Return (X, Y) of the center of cell containing provided text 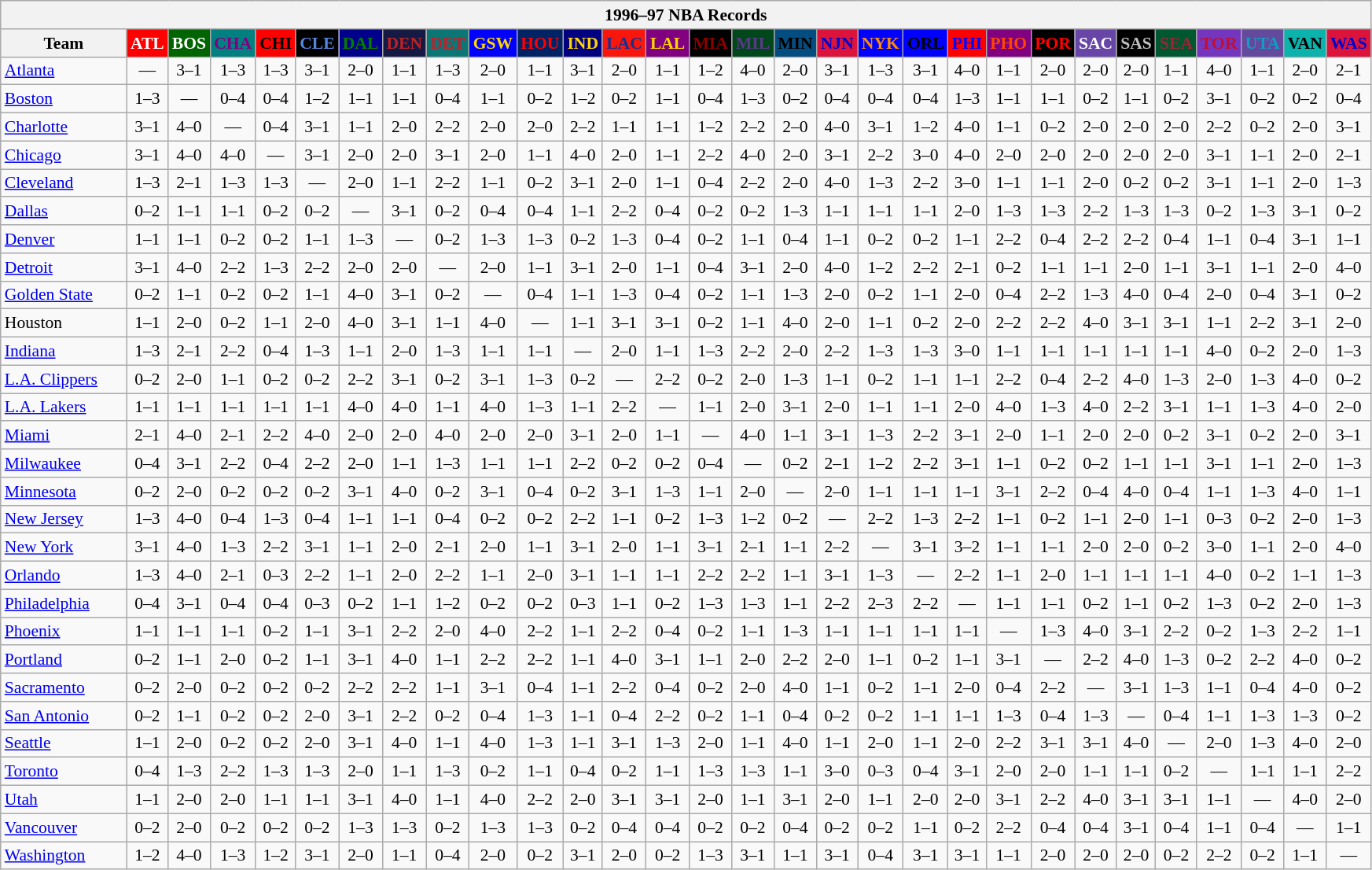
Chicago (64, 155)
Seattle (64, 743)
Milwaukee (64, 463)
Indiana (64, 352)
PHI (967, 43)
BOS (189, 43)
New York (64, 547)
2–3 (881, 603)
Houston (64, 323)
LAL (668, 43)
LAC (624, 43)
SAS (1136, 43)
NJN (837, 43)
CHA (233, 43)
San Antonio (64, 716)
PHO (1008, 43)
Atlanta (64, 71)
Minnesota (64, 492)
MIA (710, 43)
Team (64, 43)
TOR (1219, 43)
Orlando (64, 576)
Utah (64, 800)
HOU (539, 43)
MIL (753, 43)
Golden State (64, 295)
Portland (64, 660)
DEN (404, 43)
Denver (64, 239)
Miami (64, 436)
L.A. Lakers (64, 407)
Philadelphia (64, 603)
Cleveland (64, 183)
DAL (361, 43)
Dallas (64, 212)
MIN (795, 43)
CLE (318, 43)
ATL (148, 43)
Washington (64, 856)
SEA (1176, 43)
DET (448, 43)
GSW (494, 43)
1996–97 NBA Records (686, 15)
SAC (1096, 43)
3–2 (967, 547)
VAN (1305, 43)
L.A. Clippers (64, 379)
IND (583, 43)
NYK (881, 43)
New Jersey (64, 519)
WAS (1349, 43)
Sacramento (64, 688)
UTA (1263, 43)
Boston (64, 99)
Vancouver (64, 828)
ORL (926, 43)
Charlotte (64, 127)
POR (1053, 43)
CHI (275, 43)
Toronto (64, 772)
Phoenix (64, 632)
Detroit (64, 267)
